Extract the (x, y) coordinate from the center of the cell holding the provided text.  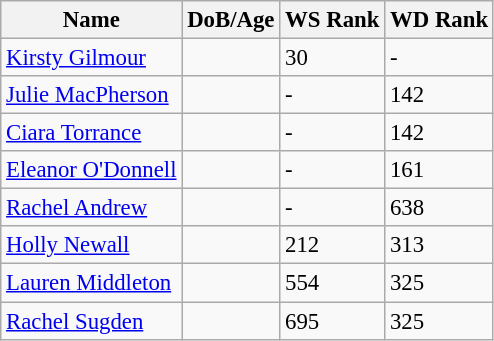
Eleanor O'Donnell (92, 170)
161 (440, 170)
WS Rank (332, 20)
Rachel Sugden (92, 321)
695 (332, 321)
Ciara Torrance (92, 133)
30 (332, 58)
638 (440, 208)
Lauren Middleton (92, 283)
Kirsty Gilmour (92, 58)
WD Rank (440, 20)
313 (440, 245)
Holly Newall (92, 245)
DoB/Age (231, 20)
Name (92, 20)
Julie MacPherson (92, 95)
554 (332, 283)
212 (332, 245)
Rachel Andrew (92, 208)
